Return (x, y) of the center of cell containing provided text 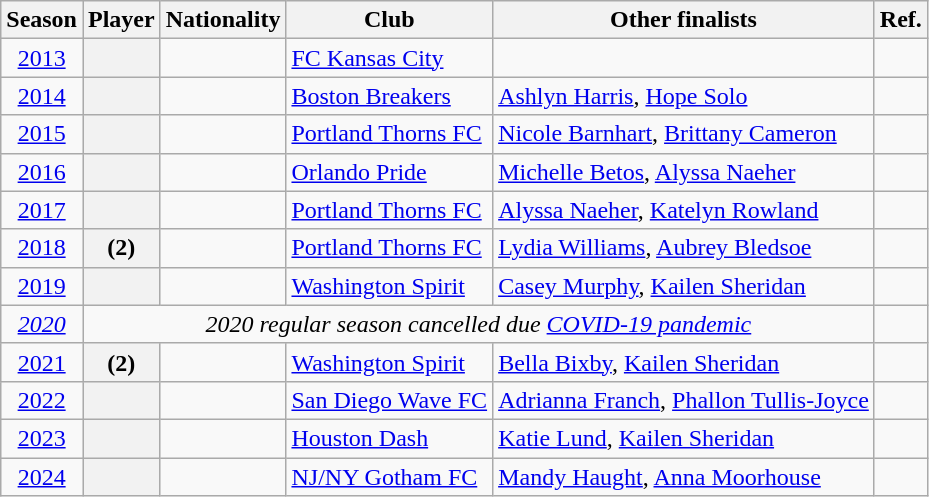
Casey Murphy, Kailen Sheridan (684, 286)
Lydia Williams, Aubrey Bledsoe (684, 248)
Orlando Pride (390, 172)
Katie Lund, Kailen Sheridan (684, 438)
Club (390, 20)
2018 (42, 248)
2013 (42, 58)
2023 (42, 438)
Player (121, 20)
2015 (42, 134)
2024 (42, 477)
Nicole Barnhart, Brittany Cameron (684, 134)
2020 (42, 324)
Season (42, 20)
Ashlyn Harris, Hope Solo (684, 96)
Nationality (223, 20)
Bella Bixby, Kailen Sheridan (684, 362)
Houston Dash (390, 438)
Michelle Betos, Alyssa Naeher (684, 172)
2017 (42, 210)
2019 (42, 286)
Adrianna Franch, Phallon Tullis-Joyce (684, 400)
San Diego Wave FC (390, 400)
Other finalists (684, 20)
2020 regular season cancelled due COVID-19 pandemic (478, 324)
FC Kansas City (390, 58)
2022 (42, 400)
Ref. (900, 20)
2014 (42, 96)
2021 (42, 362)
Mandy Haught, Anna Moorhouse (684, 477)
Boston Breakers (390, 96)
2016 (42, 172)
Alyssa Naeher, Katelyn Rowland (684, 210)
NJ/NY Gotham FC (390, 477)
